Locate the cell with the specified text and output its (x, y) center coordinate. 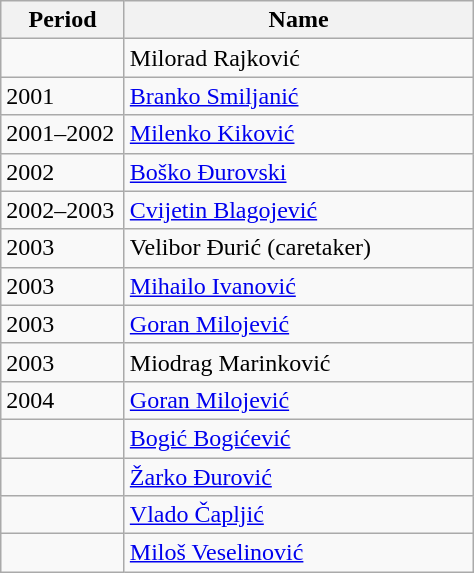
2001 (63, 96)
Mihailo Ivanović (298, 286)
Branko Smiljanić (298, 96)
Velibor Đurić (caretaker) (298, 248)
2002–2003 (63, 210)
2002 (63, 172)
Žarko Đurović (298, 477)
Bogić Bogićević (298, 438)
Period (63, 20)
Vlado Čapljić (298, 515)
Milorad Rajković (298, 58)
2004 (63, 400)
Miodrag Marinković (298, 362)
Milenko Kiković (298, 134)
Boško Đurovski (298, 172)
Miloš Veselinović (298, 553)
2001–2002 (63, 134)
Name (298, 20)
Cvijetin Blagojević (298, 210)
